Provide the (X, Y) coordinate of the cell's center where the given text is located.  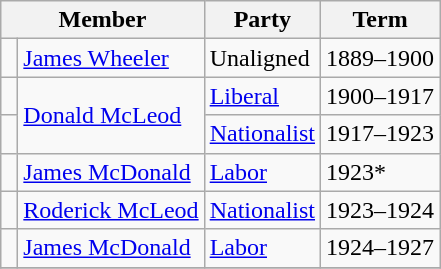
Donald McLeod (111, 115)
1923* (380, 172)
1917–1923 (380, 134)
1924–1927 (380, 248)
1889–1900 (380, 58)
1923–1924 (380, 210)
Roderick McLeod (111, 210)
James Wheeler (111, 58)
Liberal (262, 96)
Term (380, 20)
1900–1917 (380, 96)
Member (102, 20)
Party (262, 20)
Unaligned (262, 58)
